Return the [x, y] coordinate for the center point of the cell that contains the specified text.  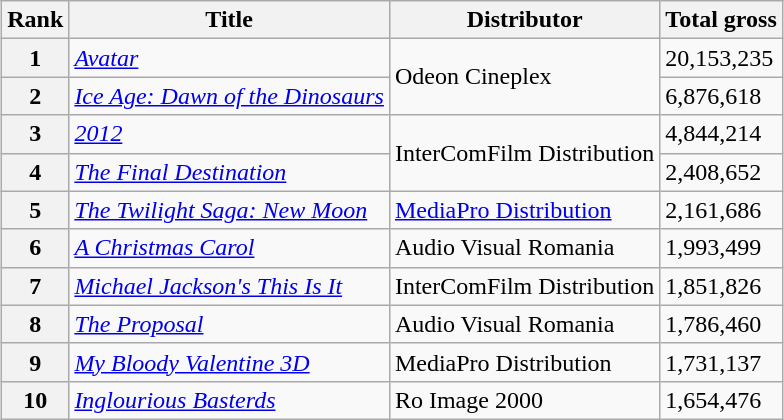
2,161,686 [721, 210]
Total gross [721, 20]
3 [36, 134]
Ice Age: Dawn of the Dinosaurs [230, 96]
Avatar [230, 58]
4,844,214 [721, 134]
Ro Image 2000 [524, 400]
Distributor [524, 20]
Inglourious Basterds [230, 400]
1,993,499 [721, 248]
5 [36, 210]
1,654,476 [721, 400]
20,153,235 [721, 58]
1,731,137 [721, 362]
Rank [36, 20]
A Christmas Carol [230, 248]
Odeon Cineplex [524, 77]
My Bloody Valentine 3D [230, 362]
7 [36, 286]
The Proposal [230, 324]
4 [36, 172]
1,786,460 [721, 324]
2 [36, 96]
1,851,826 [721, 286]
6 [36, 248]
The Final Destination [230, 172]
8 [36, 324]
Title [230, 20]
Michael Jackson's This Is It [230, 286]
2,408,652 [721, 172]
6,876,618 [721, 96]
9 [36, 362]
1 [36, 58]
10 [36, 400]
2012 [230, 134]
The Twilight Saga: New Moon [230, 210]
